Extract the (x, y) coordinate from the center of the cell holding the provided text.  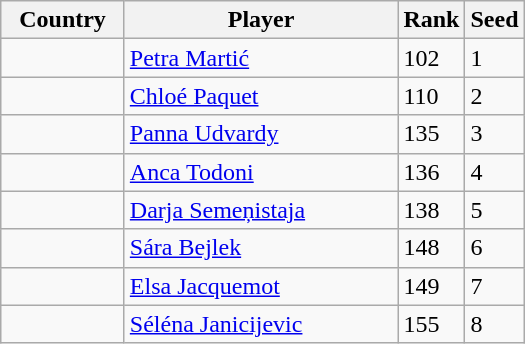
155 (432, 324)
8 (494, 324)
Anca Todoni (261, 172)
135 (432, 134)
2 (494, 96)
Rank (432, 20)
Elsa Jacquemot (261, 286)
4 (494, 172)
Sára Bejlek (261, 248)
Darja Semeņistaja (261, 210)
3 (494, 134)
5 (494, 210)
Chloé Paquet (261, 96)
138 (432, 210)
6 (494, 248)
102 (432, 58)
7 (494, 286)
Séléna Janicijevic (261, 324)
1 (494, 58)
149 (432, 286)
Player (261, 20)
Country (63, 20)
Panna Udvardy (261, 134)
136 (432, 172)
110 (432, 96)
Seed (494, 20)
Petra Martić (261, 58)
148 (432, 248)
